Locate the cell with the specified text and output its (X, Y) center coordinate. 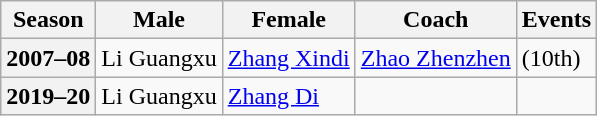
Events (556, 20)
Zhang Di (288, 96)
Male (159, 20)
2007–08 (48, 58)
Zhang Xindi (288, 58)
Female (288, 20)
Zhao Zhenzhen (436, 58)
Season (48, 20)
2019–20 (48, 96)
Coach (436, 20)
(10th) (556, 58)
